Find where the given text appears and provide that cell's center as (x, y) coordinate. 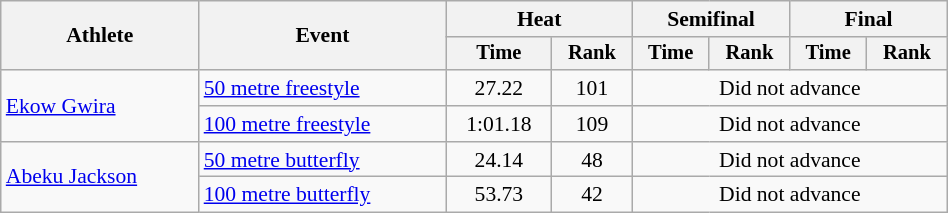
100 metre butterfly (322, 195)
1:01.18 (499, 124)
Final (869, 19)
Heat (539, 19)
50 metre freestyle (322, 88)
Event (322, 36)
27.22 (499, 88)
Ekow Gwira (100, 106)
109 (592, 124)
Abeku Jackson (100, 178)
50 metre butterfly (322, 160)
24.14 (499, 160)
48 (592, 160)
101 (592, 88)
Athlete (100, 36)
53.73 (499, 195)
42 (592, 195)
100 metre freestyle (322, 124)
Semifinal (710, 19)
